Identify which cell holds the provided text, then report its (X, Y) central coordinate. 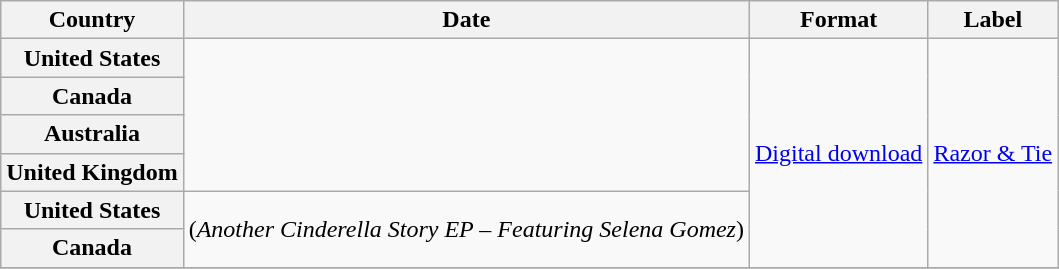
Razor & Tie (993, 153)
Date (466, 20)
Label (993, 20)
Format (838, 20)
Country (92, 20)
(Another Cinderella Story EP – Featuring Selena Gomez) (466, 229)
Digital download (838, 153)
Australia (92, 134)
United Kingdom (92, 172)
